Provide the (x, y) coordinate of the cell's center where the given text is located.  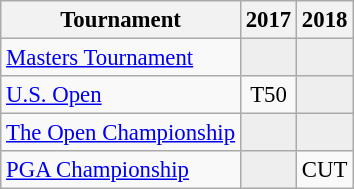
CUT (325, 170)
Tournament (121, 20)
T50 (268, 95)
The Open Championship (121, 133)
2018 (325, 20)
2017 (268, 20)
Masters Tournament (121, 58)
U.S. Open (121, 95)
PGA Championship (121, 170)
